Capture the cell that displays the provided text and extract its [X, Y] central coordinate. 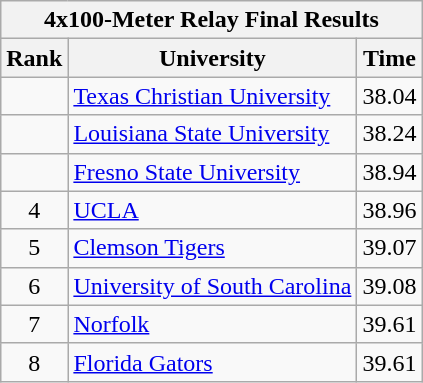
5 [34, 248]
39.08 [390, 286]
38.94 [390, 172]
UCLA [212, 210]
Norfolk [212, 324]
7 [34, 324]
8 [34, 362]
University [212, 58]
Texas Christian University [212, 96]
Clemson Tigers [212, 248]
Fresno State University [212, 172]
University of South Carolina [212, 286]
Time [390, 58]
Rank [34, 58]
38.24 [390, 134]
39.07 [390, 248]
6 [34, 286]
Florida Gators [212, 362]
4x100-Meter Relay Final Results [212, 20]
38.96 [390, 210]
Louisiana State University [212, 134]
4 [34, 210]
38.04 [390, 96]
